For the text-containing cell, return its midpoint in [x, y] coordinate format. 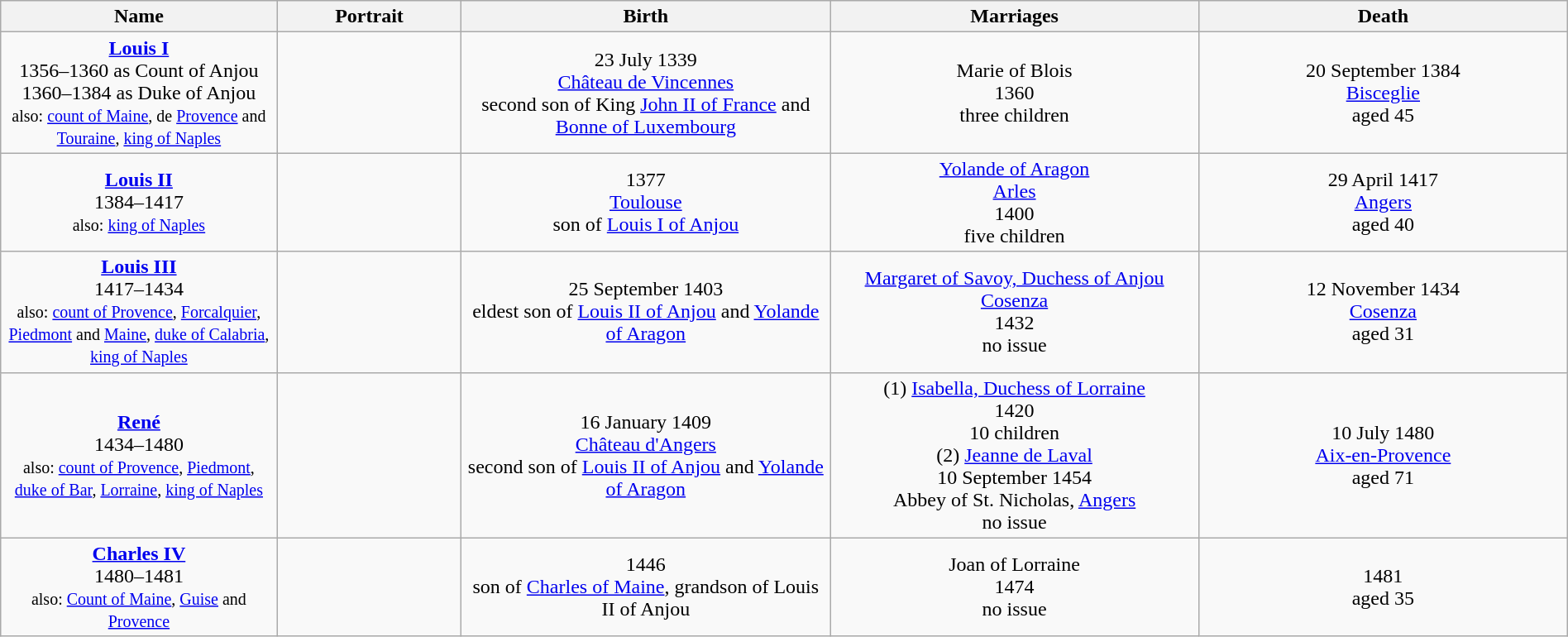
René1434–1480also: count of Provence, Piedmont, duke of Bar, Lorraine, king of Naples [139, 455]
20 September 1384Bisceglieaged 45 [1383, 93]
Joan of Lorraine1474no issue [1015, 587]
Death [1383, 17]
Portrait [369, 17]
Louis I1356–1360 as Count of Anjou1360–1384 as Duke of Anjoualso: count of Maine, de Provence and Touraine, king of Naples [139, 93]
Birth [646, 17]
12 November 1434Cosenzaaged 31 [1383, 312]
1446son of Charles of Maine, grandson of Louis II of Anjou [646, 587]
Marie of Blois1360three children [1015, 93]
Charles IV1480–1481also: Count of Maine, Guise and Provence [139, 587]
Margaret of Savoy, Duchess of AnjouCosenza1432no issue [1015, 312]
25 September 1403eldest son of Louis II of Anjou and Yolande of Aragon [646, 312]
23 July 1339Château de Vincennessecond son of King John II of France and Bonne of Luxembourg [646, 93]
Name [139, 17]
Yolande of AragonArles1400five children [1015, 202]
Louis II1384–1417also: king of Naples [139, 202]
29 April 1417Angersaged 40 [1383, 202]
10 July 1480Aix-en-Provenceaged 71 [1383, 455]
Louis III1417–1434also: count of Provence, Forcalquier, Piedmont and Maine, duke of Calabria, king of Naples [139, 312]
1377Toulouseson of Louis I of Anjou [646, 202]
1481aged 35 [1383, 587]
16 January 1409Château d'Angerssecond son of Louis II of Anjou and Yolande of Aragon [646, 455]
Marriages [1015, 17]
(1) Isabella, Duchess of Lorraine142010 children(2) Jeanne de Laval10 September 1454Abbey of St. Nicholas, Angersno issue [1015, 455]
